Scan for the cell matching the given text and deliver its [X, Y] coordinate at center. 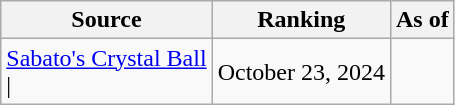
Ranking [301, 20]
As of [422, 20]
Source [106, 20]
October 23, 2024 [301, 72]
Sabato's Crystal Ball| [106, 72]
